Scan for the cell matching the given text and deliver its (X, Y) coordinate at center. 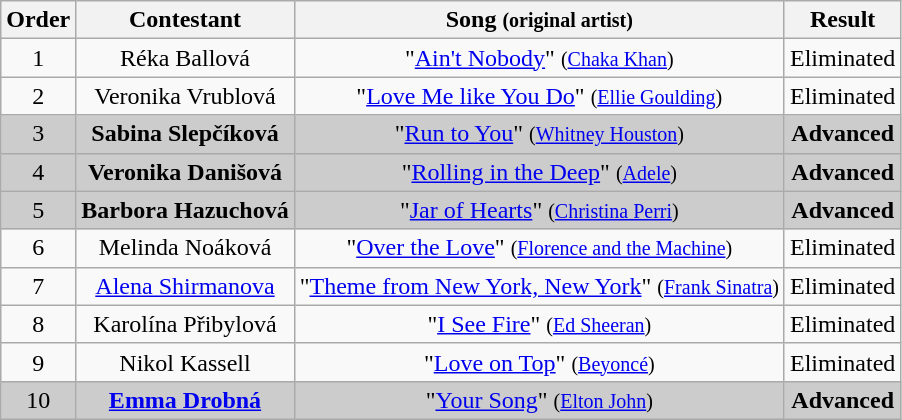
4 (38, 172)
Melinda Noáková (185, 248)
"Your Song" (Elton John) (539, 400)
1 (38, 58)
9 (38, 362)
7 (38, 286)
8 (38, 324)
Barbora Hazuchová (185, 210)
Order (38, 20)
"Ain't Nobody" (Chaka Khan) (539, 58)
Result (842, 20)
Karolína Přibylová (185, 324)
10 (38, 400)
"I See Fire" (Ed Sheeran) (539, 324)
"Run to You" (Whitney Houston) (539, 134)
Alena Shirmanova (185, 286)
2 (38, 96)
Contestant (185, 20)
Nikol Kassell (185, 362)
"Rolling in the Deep" (Adele) (539, 172)
Veronika Vrublová (185, 96)
Sabina Slepčíková (185, 134)
"Theme from New York, New York" (Frank Sinatra) (539, 286)
Song (original artist) (539, 20)
5 (38, 210)
Réka Ballová (185, 58)
"Love Me like You Do" (Ellie Goulding) (539, 96)
"Over the Love" (Florence and the Machine) (539, 248)
3 (38, 134)
"Love on Top" (Beyoncé) (539, 362)
Veronika Danišová (185, 172)
"Jar of Hearts" (Christina Perri) (539, 210)
Emma Drobná (185, 400)
6 (38, 248)
